For the text-containing cell, return its midpoint in [X, Y] coordinate format. 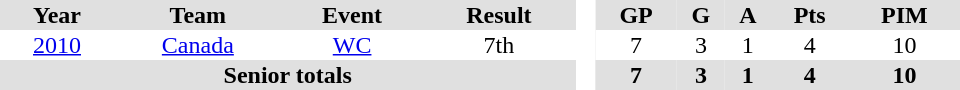
G [701, 15]
Event [352, 15]
Team [198, 15]
7th [500, 45]
Senior totals [288, 75]
WC [352, 45]
Canada [198, 45]
A [748, 15]
Year [57, 15]
GP [636, 15]
PIM [904, 15]
Pts [810, 15]
Result [500, 15]
2010 [57, 45]
